Detect which cell encompasses the target text, then output its (X, Y) center coordinate. 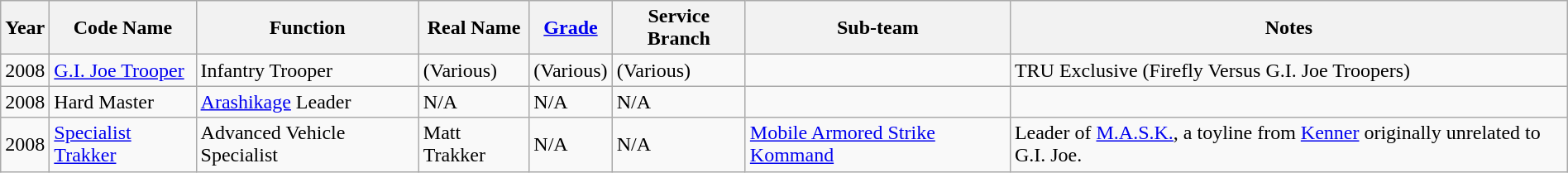
Real Name (474, 28)
Function (308, 28)
Specialist Trakker (122, 144)
Service Branch (678, 28)
Code Name (122, 28)
Notes (1288, 28)
Leader of M.A.S.K., a toyline from Kenner originally unrelated to G.I. Joe. (1288, 144)
Infantry Trooper (308, 70)
Matt Trakker (474, 144)
Arashikage Leader (308, 102)
Hard Master (122, 102)
Sub-team (877, 28)
TRU Exclusive (Firefly Versus G.I. Joe Troopers) (1288, 70)
G.I. Joe Trooper (122, 70)
Year (25, 28)
Grade (571, 28)
Advanced Vehicle Specialist (308, 144)
Mobile Armored Strike Kommand (877, 144)
